Identify which cell holds the provided text, then report its (X, Y) central coordinate. 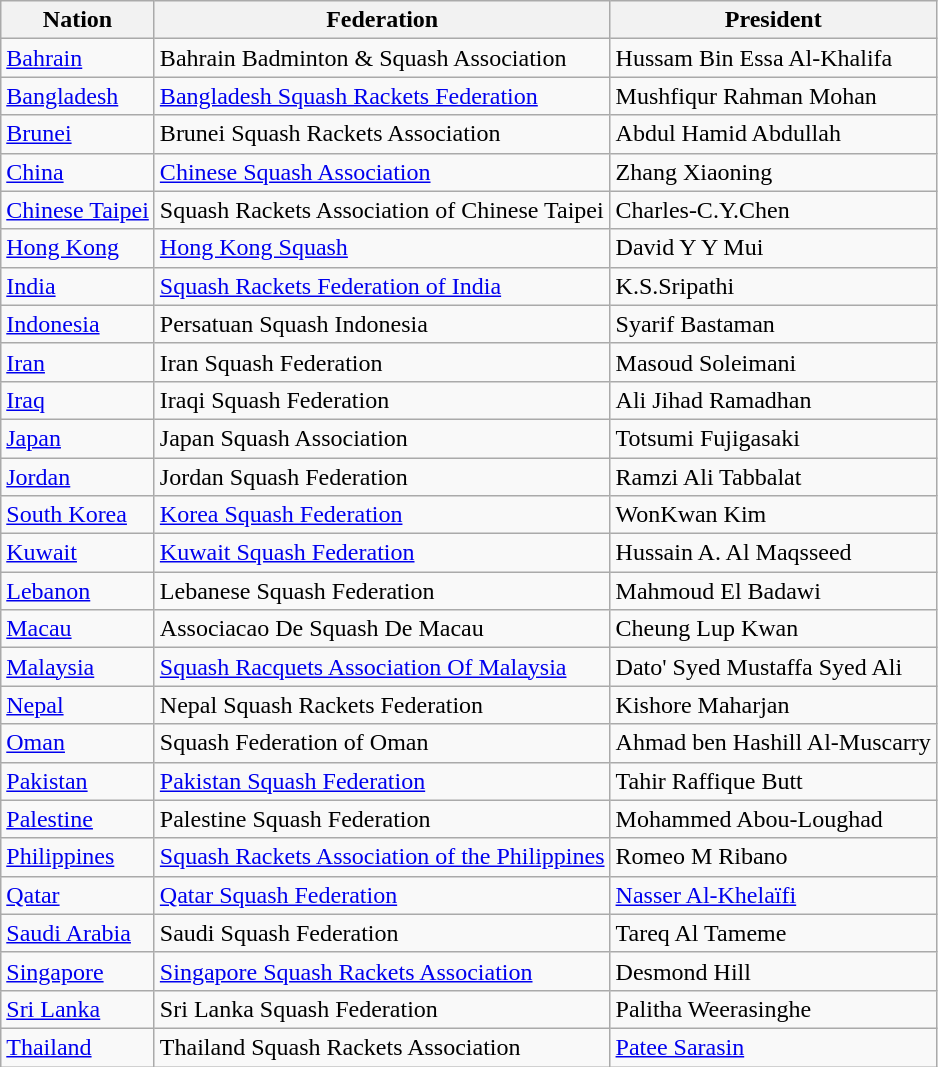
Lebanon (78, 591)
Qatar Squash Federation (382, 895)
Oman (78, 743)
Thailand Squash Rackets Association (382, 1047)
Bangladesh Squash Rackets Federation (382, 96)
Pakistan (78, 781)
Kuwait (78, 553)
Tareq Al Tameme (773, 933)
Korea Squash Federation (382, 515)
Japan Squash Association (382, 438)
Saudi Squash Federation (382, 933)
Sri Lanka Squash Federation (382, 1009)
Ramzi Ali Tabbalat (773, 477)
Syarif Bastaman (773, 324)
Squash Federation of Oman (382, 743)
Squash Rackets Association of Chinese Taipei (382, 210)
Nasser Al-Khelaïfi (773, 895)
Pakistan Squash Federation (382, 781)
Sri Lanka (78, 1009)
Palestine (78, 819)
Charles-C.Y.Chen (773, 210)
Squash Rackets Association of the Philippines (382, 857)
Bahrain Badminton & Squash Association (382, 58)
Qatar (78, 895)
Jordan Squash Federation (382, 477)
Hong Kong Squash (382, 248)
Patee Sarasin (773, 1047)
President (773, 20)
Hong Kong (78, 248)
Lebanese Squash Federation (382, 591)
Chinese Squash Association (382, 172)
Nepal Squash Rackets Federation (382, 705)
Indonesia (78, 324)
Nation (78, 20)
WonKwan Kim (773, 515)
Romeo M Ribano (773, 857)
Squash Racquets Association Of Malaysia (382, 667)
China (78, 172)
Tahir Raffique Butt (773, 781)
Squash Rackets Federation of India (382, 286)
Iran (78, 362)
Desmond Hill (773, 971)
Mushfiqur Rahman Mohan (773, 96)
Macau (78, 629)
Persatuan Squash Indonesia (382, 324)
Singapore (78, 971)
K.S.Sripathi (773, 286)
Bangladesh (78, 96)
Kishore Maharjan (773, 705)
Iraqi Squash Federation (382, 400)
Totsumi Fujigasaki (773, 438)
Mohammed Abou-Loughad (773, 819)
Kuwait Squash Federation (382, 553)
Palitha Weerasinghe (773, 1009)
Hussain A. Al Maqsseed (773, 553)
Iran Squash Federation (382, 362)
Singapore Squash Rackets Association (382, 971)
Saudi Arabia (78, 933)
Dato' Syed Mustaffa Syed Ali (773, 667)
Palestine Squash Federation (382, 819)
Associacao De Squash De Macau (382, 629)
David Y Y Mui (773, 248)
Brunei Squash Rackets Association (382, 134)
Malaysia (78, 667)
Philippines (78, 857)
Chinese Taipei (78, 210)
Masoud Soleimani (773, 362)
Bahrain (78, 58)
Jordan (78, 477)
Zhang Xiaoning (773, 172)
Abdul Hamid Abdullah (773, 134)
Nepal (78, 705)
Mahmoud El Badawi (773, 591)
Cheung Lup Kwan (773, 629)
Hussam Bin Essa Al-Khalifa (773, 58)
Federation (382, 20)
South Korea (78, 515)
Thailand (78, 1047)
Japan (78, 438)
Brunei (78, 134)
Ali Jihad Ramadhan (773, 400)
Ahmad ben Hashill Al-Muscarry (773, 743)
Iraq (78, 400)
India (78, 286)
